Return the [X, Y] coordinate for the center point of the cell that contains the specified text.  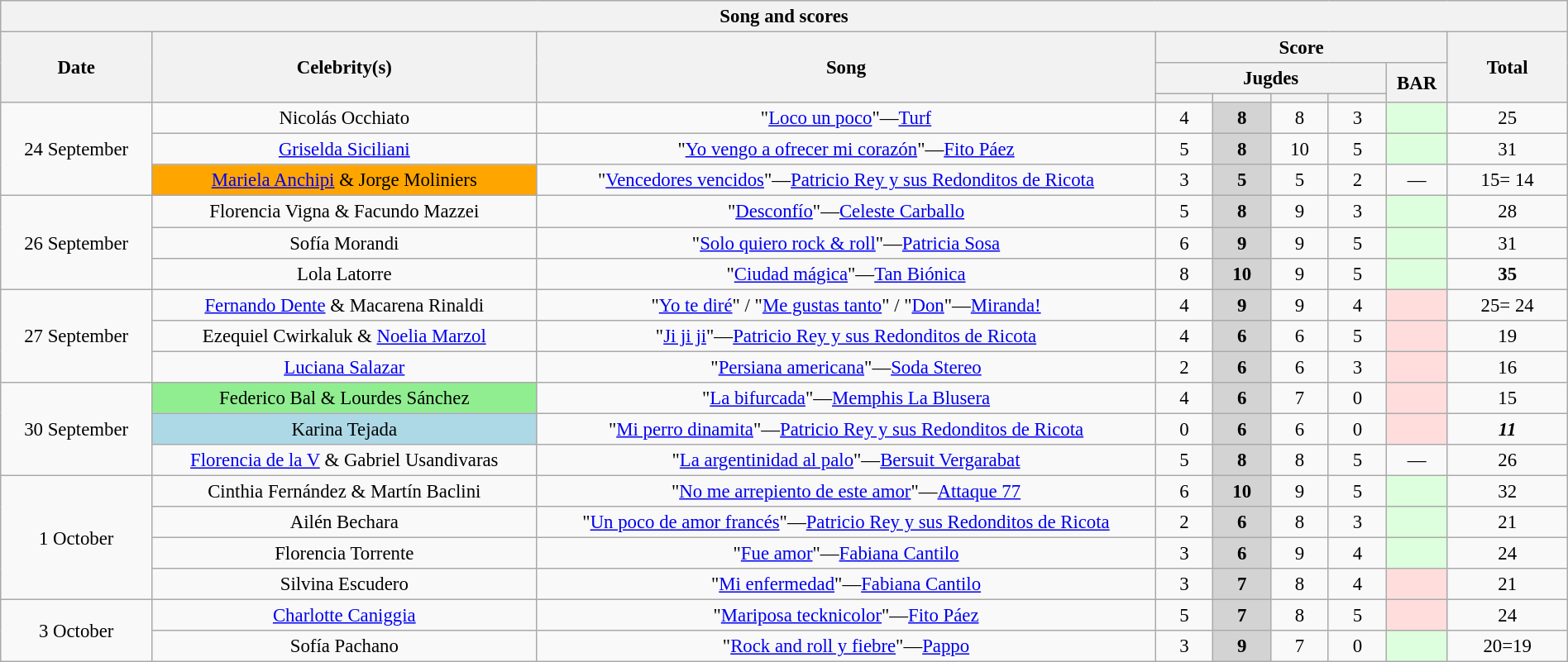
1 October [76, 537]
Lola Latorre [344, 274]
Score [1302, 48]
30 September [76, 430]
Florencia Vigna & Facundo Mazzei [344, 212]
"Mariposa tecknicolor"—Fito Páez [846, 616]
3 October [76, 631]
Griselda Siciliani [344, 150]
Song and scores [784, 17]
25 [1507, 118]
"No me arrepiento de este amor"—Attaque 77 [846, 491]
11 [1507, 429]
Date [76, 68]
26 [1507, 460]
20=19 [1507, 646]
"Un poco de amor francés"—Patricio Rey y sus Redonditos de Ricota [846, 522]
"Rock and roll y fiebre"—Pappo [846, 646]
Silvina Escudero [344, 584]
Total [1507, 68]
26 September [76, 243]
Florencia Torrente [344, 554]
"Vencedores vencidos"—Patricio Rey y sus Redonditos de Ricota [846, 181]
Song [846, 68]
Cinthia Fernández & Martín Baclini [344, 491]
"La bifurcada"—Memphis La Blusera [846, 398]
BAR [1417, 83]
15= 14 [1507, 181]
15 [1507, 398]
"Solo quiero rock & roll"—Patricia Sosa [846, 243]
Sofía Morandi [344, 243]
19 [1507, 336]
"Persiana americana"—Soda Stereo [846, 367]
Florencia de la V & Gabriel Usandivaras [344, 460]
Charlotte Caniggia [344, 616]
Karina Tejada [344, 429]
"La argentinidad al palo"—Bersuit Vergarabat [846, 460]
27 September [76, 336]
Sofía Pachano [344, 646]
16 [1507, 367]
28 [1507, 212]
"Ciudad mágica"—Tan Biónica [846, 274]
"Desconfío"—Celeste Carballo [846, 212]
"Fue amor"—Fabiana Cantilo [846, 554]
Ailén Bechara [344, 522]
"Ji ji ji"—Patricio Rey y sus Redonditos de Ricota [846, 336]
"Yo te diré" / "Me gustas tanto" / "Don"—Miranda! [846, 305]
"Loco un poco"—Turf [846, 118]
"Mi enfermedad"—Fabiana Cantilo [846, 584]
Luciana Salazar [344, 367]
Jugdes [1270, 79]
32 [1507, 491]
Nicolás Occhiato [344, 118]
Federico Bal & Lourdes Sánchez [344, 398]
"Yo vengo a ofrecer mi corazón"—Fito Páez [846, 150]
Mariela Anchipi & Jorge Moliniers [344, 181]
24 September [76, 149]
35 [1507, 274]
Ezequiel Cwirkaluk & Noelia Marzol [344, 336]
Fernando Dente & Macarena Rinaldi [344, 305]
"Mi perro dinamita"—Patricio Rey y sus Redonditos de Ricota [846, 429]
Celebrity(s) [344, 68]
25= 24 [1507, 305]
